From the cell containing the given text, extract its center point as (X, Y) coordinate. 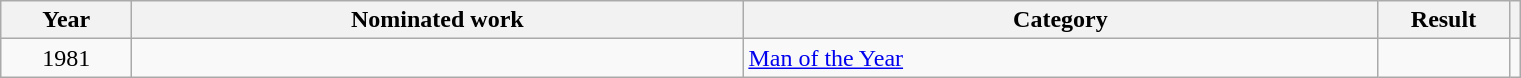
Result (1444, 20)
Year (66, 20)
1981 (66, 58)
Category (1060, 20)
Man of the Year (1060, 58)
Nominated work (438, 20)
